Capture the cell that displays the provided text and extract its (x, y) central coordinate. 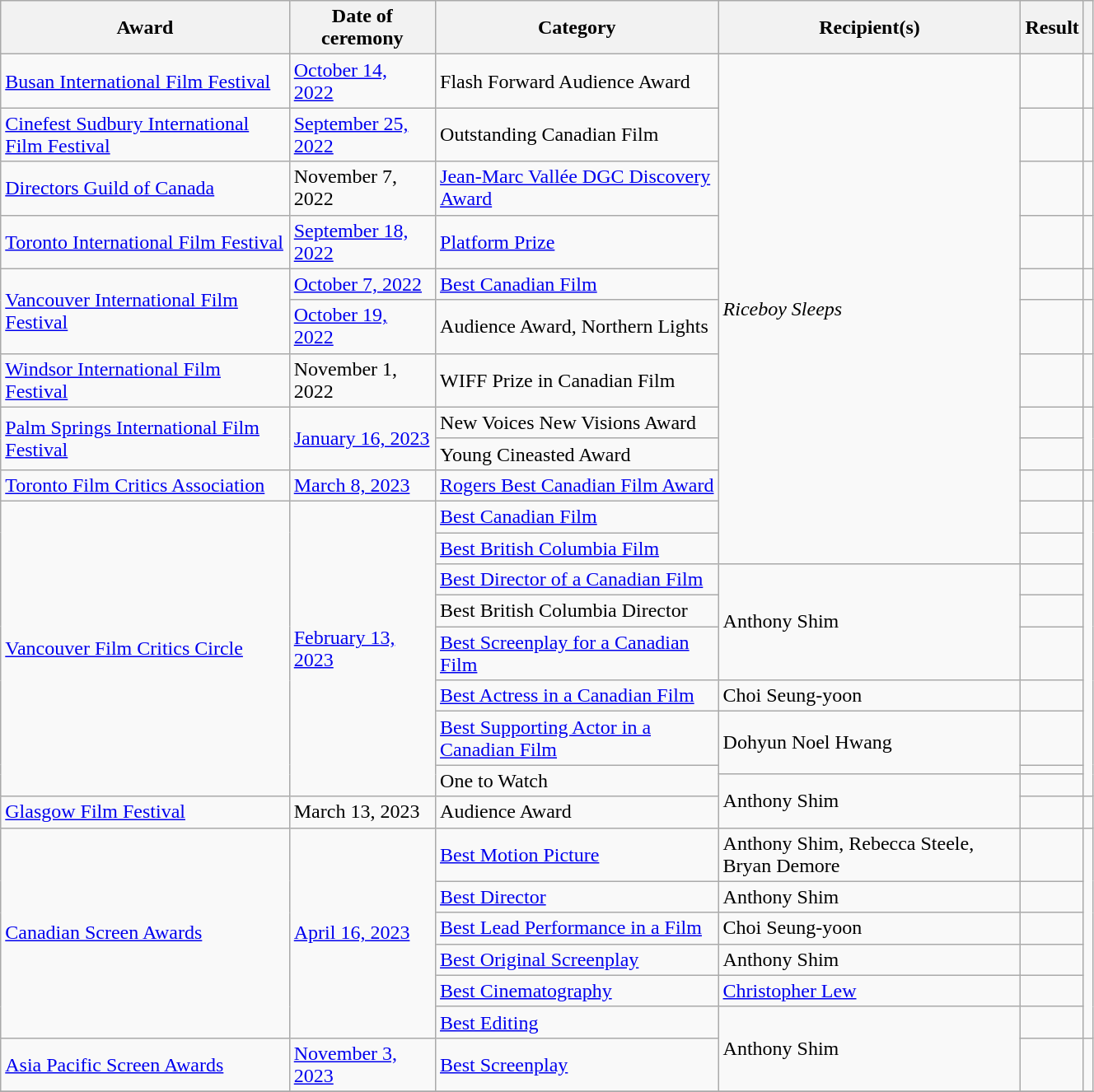
Outstanding Canadian Film (577, 135)
Result (1052, 28)
Platform Prize (577, 242)
Toronto International Film Festival (145, 242)
One to Watch (577, 781)
Directors Guild of Canada (145, 188)
Cinefest Sudbury International Film Festival (145, 135)
November 7, 2022 (362, 188)
February 13, 2023 (362, 648)
Palm Springs International Film Festival (145, 438)
Best Screenplay (577, 1064)
September 25, 2022 (362, 135)
April 16, 2023 (362, 932)
March 8, 2023 (362, 485)
Best Lead Performance in a Film (577, 928)
Best Screenplay for a Canadian Film (577, 654)
Best Cinematography (577, 991)
November 3, 2023 (362, 1064)
Best Director (577, 897)
October 14, 2022 (362, 81)
Flash Forward Audience Award (577, 81)
Best Motion Picture (577, 855)
Date of ceremony (362, 28)
Christopher Lew (870, 991)
October 7, 2022 (362, 284)
Windsor International Film Festival (145, 380)
Category (577, 28)
Award (145, 28)
Best Editing (577, 1022)
New Voices New Visions Award (577, 422)
Canadian Screen Awards (145, 932)
Glasgow Film Festival (145, 812)
Vancouver Film Critics Circle (145, 648)
Best Original Screenplay (577, 959)
Asia Pacific Screen Awards (145, 1064)
Dohyun Noel Hwang (870, 743)
Toronto Film Critics Association (145, 485)
Best British Columbia Film (577, 548)
Riceboy Sleeps (870, 310)
November 1, 2022 (362, 380)
Best Actress in a Canadian Film (577, 696)
Anthony Shim, Rebecca Steele, Bryan Demore (870, 855)
Recipient(s) (870, 28)
Best Supporting Actor in a Canadian Film (577, 738)
Busan International Film Festival (145, 81)
Rogers Best Canadian Film Award (577, 485)
Audience Award, Northern Lights (577, 326)
Vancouver International Film Festival (145, 311)
Best British Columbia Director (577, 611)
March 13, 2023 (362, 812)
Audience Award (577, 812)
October 19, 2022 (362, 326)
Best Director of a Canadian Film (577, 580)
Jean-Marc Vallée DGC Discovery Award (577, 188)
January 16, 2023 (362, 438)
September 18, 2022 (362, 242)
Young Cineasted Award (577, 454)
WIFF Prize in Canadian Film (577, 380)
